Pinpoint the cell where the given text exists, returning its [x, y] midpoint coordinate. 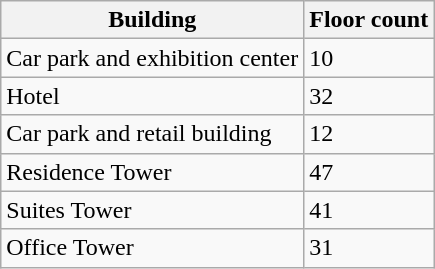
Car park and exhibition center [152, 58]
Car park and retail building [152, 134]
Hotel [152, 96]
32 [369, 96]
Floor count [369, 20]
Building [152, 20]
Residence Tower [152, 172]
10 [369, 58]
Office Tower [152, 248]
31 [369, 248]
47 [369, 172]
41 [369, 210]
Suites Tower [152, 210]
12 [369, 134]
